Detect which cell encompasses the target text, then output its (X, Y) center coordinate. 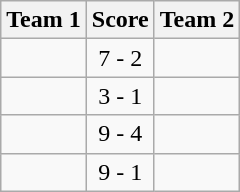
9 - 1 (120, 172)
3 - 1 (120, 96)
7 - 2 (120, 58)
Score (120, 20)
Team 2 (197, 20)
Team 1 (44, 20)
9 - 4 (120, 134)
